Identify which cell holds the provided text, then report its [x, y] central coordinate. 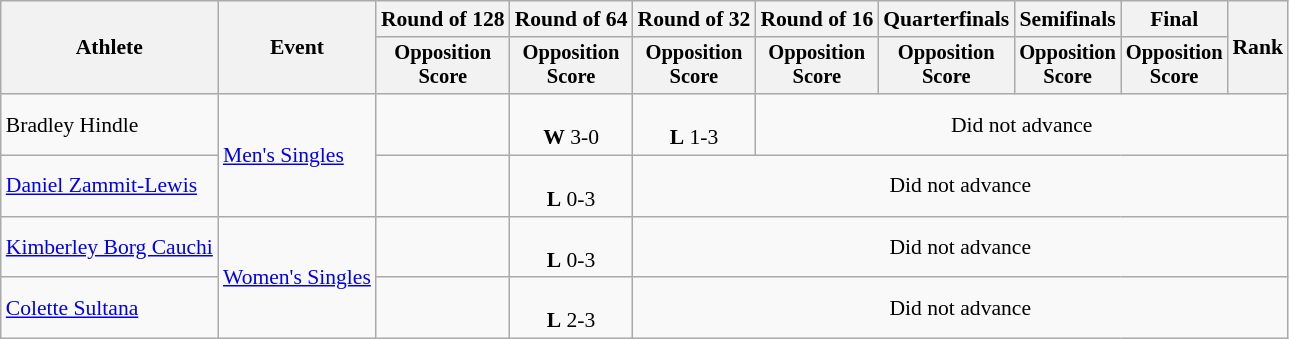
Kimberley Borg Cauchi [110, 248]
Bradley Hindle [110, 124]
Men's Singles [297, 155]
Rank [1258, 48]
Semifinals [1068, 19]
Women's Singles [297, 278]
Colette Sultana [110, 308]
Athlete [110, 48]
W 3-0 [572, 124]
L 2-3 [572, 308]
Event [297, 48]
Quarterfinals [946, 19]
L 1-3 [694, 124]
Round of 32 [694, 19]
Round of 128 [443, 19]
Daniel Zammit-Lewis [110, 186]
Round of 64 [572, 19]
Round of 16 [816, 19]
Final [1174, 19]
